From the cell containing the given text, extract its center point as [x, y] coordinate. 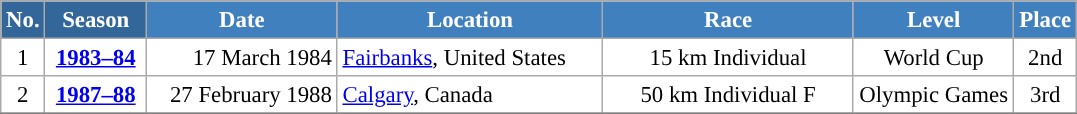
1983–84 [96, 58]
Race [728, 20]
Fairbanks, United States [470, 58]
3rd [1045, 95]
2 [23, 95]
Calgary, Canada [470, 95]
Location [470, 20]
Season [96, 20]
1 [23, 58]
World Cup [934, 58]
1987–88 [96, 95]
Date [242, 20]
Olympic Games [934, 95]
50 km Individual F [728, 95]
Level [934, 20]
2nd [1045, 58]
Place [1045, 20]
27 February 1988 [242, 95]
15 km Individual [728, 58]
17 March 1984 [242, 58]
No. [23, 20]
